Detect which cell encompasses the target text, then output its [X, Y] center coordinate. 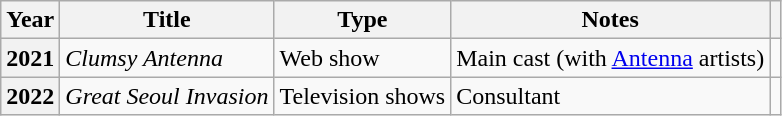
Web show [362, 58]
Type [362, 20]
Title [167, 20]
Notes [610, 20]
Clumsy Antenna [167, 58]
Television shows [362, 96]
2022 [30, 96]
2021 [30, 58]
Consultant [610, 96]
Great Seoul Invasion [167, 96]
Year [30, 20]
Main cast (with Antenna artists) [610, 58]
